Return the [X, Y] coordinate for the center point of the cell that contains the specified text.  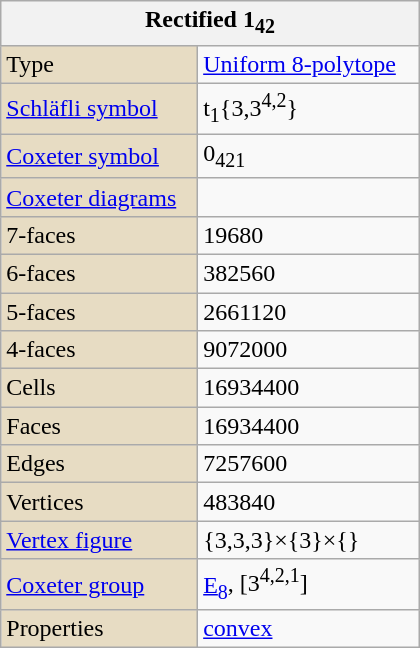
{3,3,3}×{3}×{} [309, 540]
483840 [309, 502]
6-faces [100, 273]
19680 [309, 235]
9072000 [309, 350]
0421 [309, 156]
Uniform 8-polytope [309, 64]
7257600 [309, 464]
5-faces [100, 312]
Faces [100, 426]
Cells [100, 388]
t1{3,34,2} [309, 108]
7-faces [100, 235]
2661120 [309, 312]
Edges [100, 464]
382560 [309, 273]
Schläfli symbol [100, 108]
4-faces [100, 350]
Coxeter symbol [100, 156]
E8, [34,2,1] [309, 584]
Coxeter group [100, 584]
convex [309, 629]
Vertex figure [100, 540]
Type [100, 64]
Rectified 142 [210, 23]
Vertices [100, 502]
Coxeter diagrams [100, 197]
Properties [100, 629]
